Find where the given text appears and provide that cell's center as [x, y] coordinate. 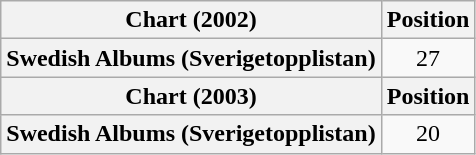
Chart (2003) [191, 96]
27 [428, 58]
Chart (2002) [191, 20]
20 [428, 134]
